Scan for the cell matching the given text and deliver its (x, y) coordinate at center. 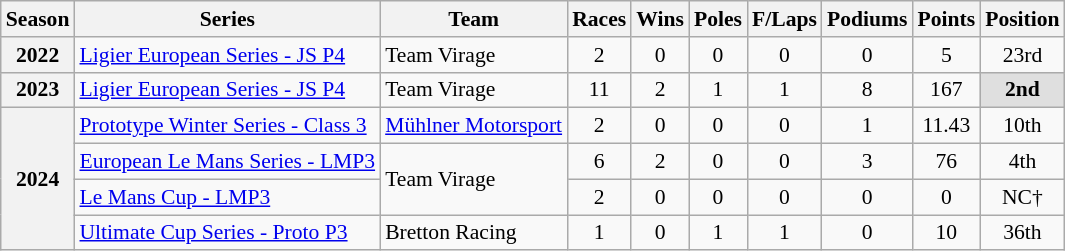
3 (868, 162)
Points (946, 19)
8 (868, 90)
Mühlner Motorsport (474, 126)
2022 (38, 55)
Series (227, 19)
11.43 (946, 126)
NC† (1022, 197)
Podiums (868, 19)
23rd (1022, 55)
2nd (1022, 90)
76 (946, 162)
4th (1022, 162)
36th (1022, 233)
Poles (718, 19)
11 (599, 90)
5 (946, 55)
European Le Mans Series - LMP3 (227, 162)
167 (946, 90)
Le Mans Cup - LMP3 (227, 197)
Ultimate Cup Series - Proto P3 (227, 233)
Prototype Winter Series - Class 3 (227, 126)
10 (946, 233)
Season (38, 19)
Team (474, 19)
6 (599, 162)
Position (1022, 19)
10th (1022, 126)
Races (599, 19)
F/Laps (784, 19)
2024 (38, 179)
2023 (38, 90)
Bretton Racing (474, 233)
Wins (660, 19)
